Search for the cell housing the specified text and yield its (x, y) center coordinate. 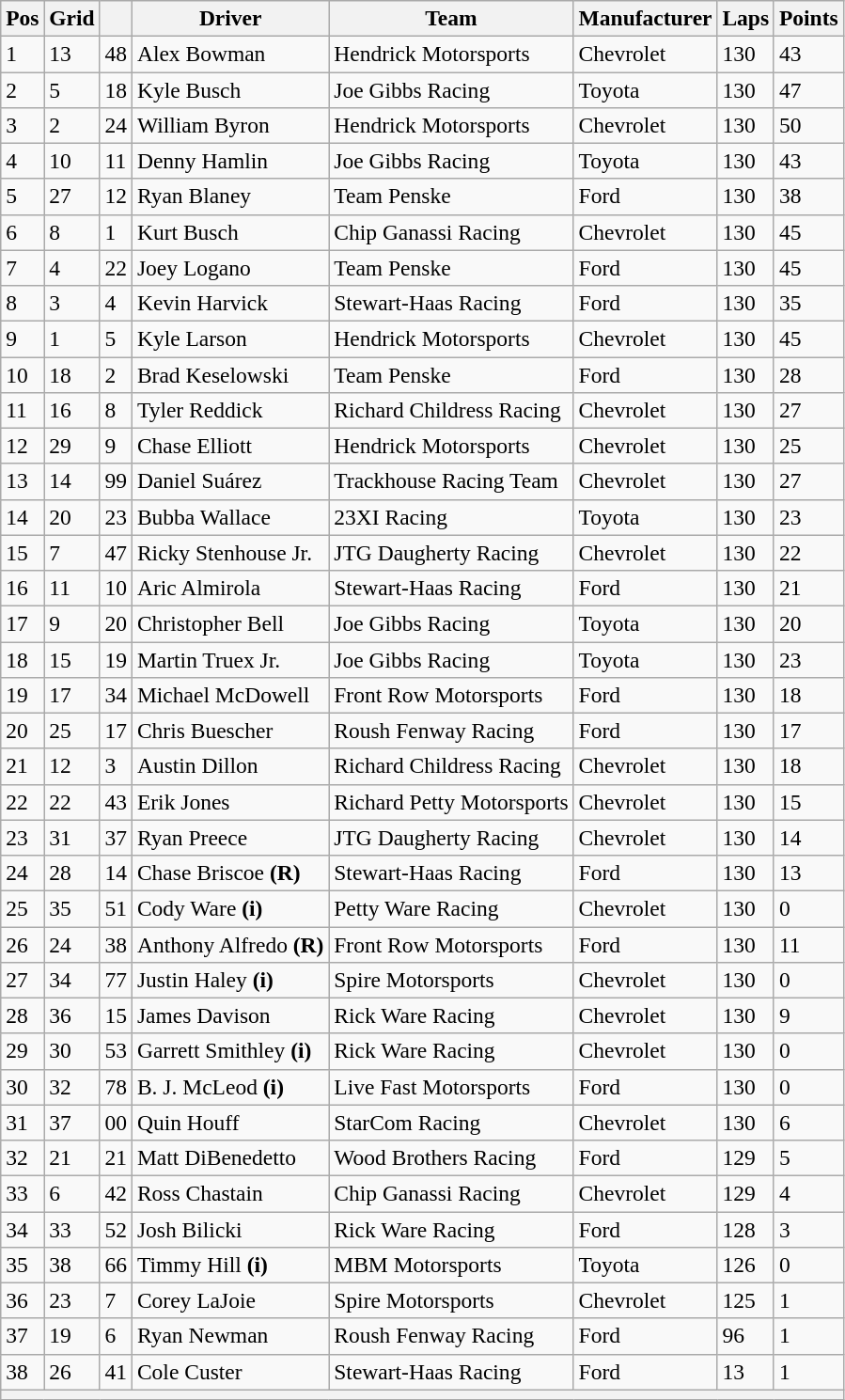
Timmy Hill (i) (229, 1265)
Alex Bowman (229, 54)
Richard Petty Motorsports (451, 802)
42 (116, 1193)
Kyle Larson (229, 338)
Josh Bilicki (229, 1229)
James Davison (229, 1015)
Points (808, 18)
Daniel Suárez (229, 481)
Bubba Wallace (229, 517)
128 (746, 1229)
Aric Almirola (229, 588)
Cody Ware (i) (229, 908)
77 (116, 980)
Team (451, 18)
48 (116, 54)
Erik Jones (229, 802)
Matt DiBenedetto (229, 1157)
StarCom Racing (451, 1123)
Chase Briscoe (R) (229, 873)
78 (116, 1087)
Ryan Blaney (229, 197)
Joey Logano (229, 268)
MBM Motorsports (451, 1265)
Laps (746, 18)
Ryan Newman (229, 1336)
Driver (229, 18)
Garrett Smithley (i) (229, 1051)
Christopher Bell (229, 623)
Martin Truex Jr. (229, 659)
Kyle Busch (229, 89)
Kevin Harvick (229, 303)
Corey LaJoie (229, 1300)
23XI Racing (451, 517)
66 (116, 1265)
Justin Haley (i) (229, 980)
41 (116, 1372)
Austin Dillon (229, 766)
Ricky Stenhouse Jr. (229, 553)
Ryan Preece (229, 838)
126 (746, 1265)
Cole Custer (229, 1372)
B. J. McLeod (i) (229, 1087)
96 (746, 1336)
William Byron (229, 125)
Manufacturer (645, 18)
Petty Ware Racing (451, 908)
Wood Brothers Racing (451, 1157)
00 (116, 1123)
Ross Chastain (229, 1193)
Chris Buescher (229, 731)
51 (116, 908)
Brad Keselowski (229, 374)
50 (808, 125)
Kurt Busch (229, 232)
Denny Hamlin (229, 161)
Michael McDowell (229, 695)
Trackhouse Racing Team (451, 481)
53 (116, 1051)
125 (746, 1300)
Live Fast Motorsports (451, 1087)
Quin Houff (229, 1123)
Anthony Alfredo (R) (229, 944)
Chase Elliott (229, 446)
Tyler Reddick (229, 410)
99 (116, 481)
52 (116, 1229)
Grid (71, 18)
Pos (23, 18)
